Scan for the cell matching the given text and deliver its (X, Y) coordinate at center. 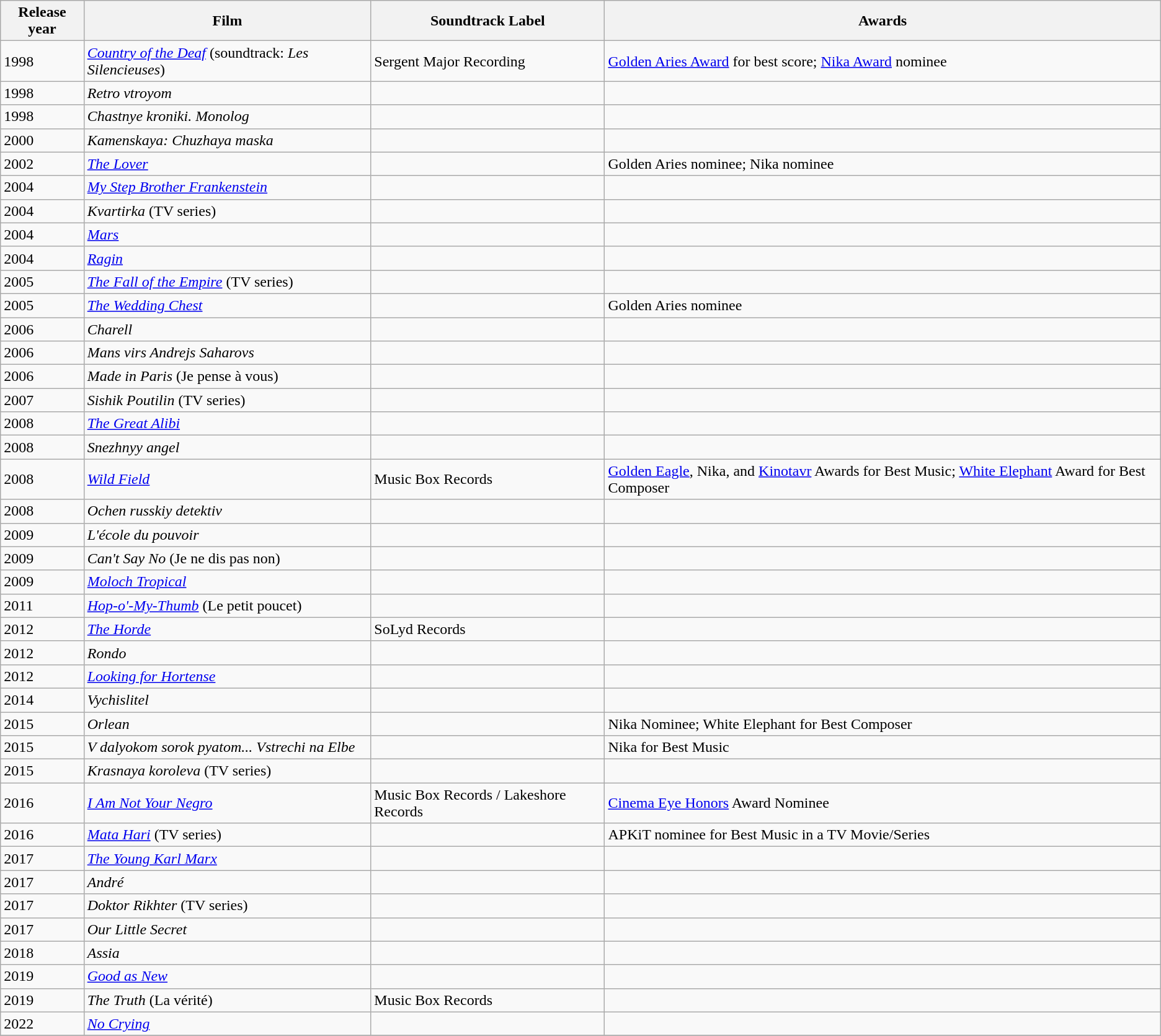
Golden Aries nominee; Nika nominee (883, 164)
Soundtrack Label (487, 21)
Hop-o'-My-Thumb (Le petit poucet) (227, 605)
I Am Not Your Negro (227, 803)
Cinema Eye Honors Award Nominee (883, 803)
Ochen russkiy detektiv (227, 511)
The Fall of the Empire (TV series) (227, 282)
The Horde (227, 629)
Sergent Major Recording (487, 61)
The Young Karl Marx (227, 859)
V dalyokom sorok pyatom... Vstrechi na Elbe (227, 748)
2014 (42, 700)
Music Box Records / Lakeshore Records (487, 803)
Nika for Best Music (883, 748)
Nika Nominee; White Elephant for Best Composer (883, 724)
Wild Field (227, 479)
Sishik Poutilin (TV series) (227, 400)
Kvartirka (TV series) (227, 211)
Charell (227, 329)
Golden Aries Award for best score; Nika Award nominee (883, 61)
Rondo (227, 653)
Can't Say No (Je ne dis pas non) (227, 558)
Kamenskaya: Chuzhaya maska (227, 140)
Mars (227, 234)
The Great Alibi (227, 424)
Golden Eagle, Nika, and Kinotavr Awards for Best Music; White Elephant Award for Best Composer (883, 479)
My Step Brother Frankenstein (227, 187)
Release year (42, 21)
2022 (42, 1024)
No Crying (227, 1024)
Country of the Deaf (soundtrack: Les Silencieuses) (227, 61)
Film (227, 21)
Orlean (227, 724)
Vychislitel (227, 700)
Krasnaya koroleva (TV series) (227, 771)
Snezhnyy angel (227, 447)
2018 (42, 953)
Ragin (227, 258)
Our Little Secret (227, 929)
Retro vtroyom (227, 93)
2002 (42, 164)
Awards (883, 21)
2011 (42, 605)
André (227, 882)
Looking for Hortense (227, 676)
Mans virs Andrejs Saharovs (227, 353)
Good as New (227, 976)
2000 (42, 140)
The Truth (La vérité) (227, 1000)
Golden Aries nominee (883, 305)
The Lover (227, 164)
Mata Hari (TV series) (227, 835)
Assia (227, 953)
Doktor Rikhter (TV series) (227, 906)
APKiT nominee for Best Music in a TV Movie/Series (883, 835)
Moloch Tropical (227, 582)
L'école du pouvoir (227, 535)
Made in Paris (Je pense à vous) (227, 377)
2007 (42, 400)
Chastnye kroniki. Monolog (227, 117)
SoLyd Records (487, 629)
The Wedding Chest (227, 305)
